Find where the given text appears and provide that cell's center as [x, y] coordinate. 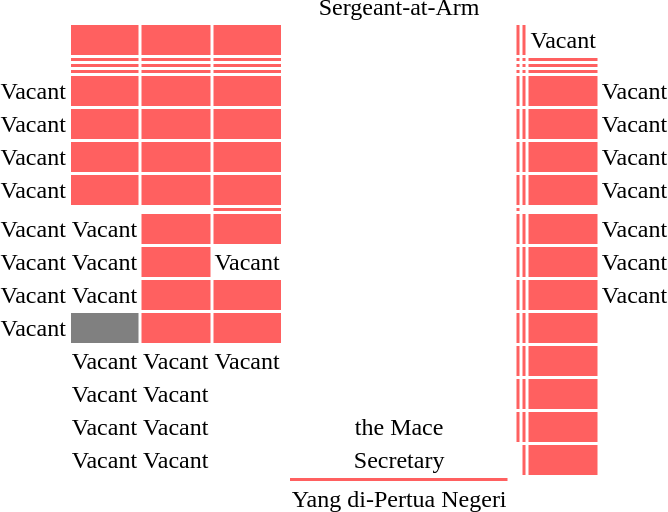
the Mace [399, 427]
Secretary [399, 460]
